Detect which cell encompasses the target text, then output its (x, y) center coordinate. 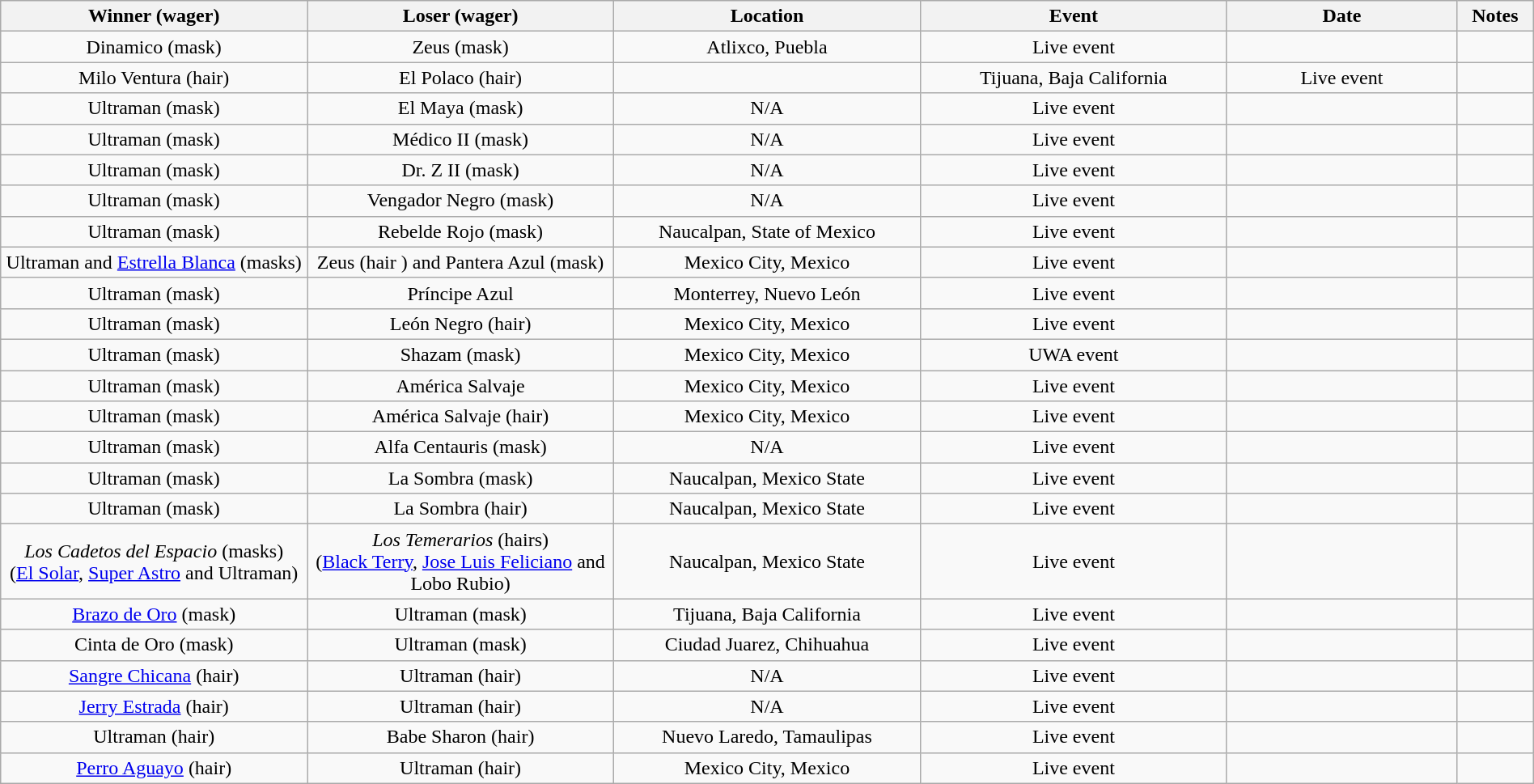
Location (767, 16)
La Sombra (mask) (461, 478)
Shazam (mask) (461, 354)
Brazo de Oro (mask) (154, 614)
El Maya (mask) (461, 108)
Dr. Z II (mask) (461, 170)
La Sombra (hair) (461, 509)
El Polaco (hair) (461, 78)
América Salvaje (461, 386)
Ultraman and Estrella Blanca (masks) (154, 262)
Zeus (mask) (461, 47)
Ciudad Juarez, Chihuahua (767, 645)
Event (1073, 16)
Babe Sharon (hair) (461, 737)
UWA event (1073, 354)
Príncipe Azul (461, 293)
Naucalpan, State of Mexico (767, 231)
América Salvaje (hair) (461, 417)
Notes (1495, 16)
Monterrey, Nuevo León (767, 293)
Sangre Chicana (hair) (154, 676)
Nuevo Laredo, Tamaulipas (767, 737)
Loser (wager) (461, 16)
Médico II (mask) (461, 139)
Perro Aguayo (hair) (154, 768)
Winner (wager) (154, 16)
Date (1341, 16)
Atlixco, Puebla (767, 47)
León Negro (hair) (461, 324)
Milo Ventura (hair) (154, 78)
Zeus (hair ) and Pantera Azul (mask) (461, 262)
Jerry Estrada (hair) (154, 706)
Alfa Centauris (mask) (461, 447)
Rebelde Rojo (mask) (461, 231)
Los Temerarios (hairs)(Black Terry, Jose Luis Feliciano and Lobo Rubio) (461, 562)
Dinamico (mask) (154, 47)
Vengador Negro (mask) (461, 201)
Los Cadetos del Espacio (masks)(El Solar, Super Astro and Ultraman) (154, 562)
Cinta de Oro (mask) (154, 645)
